Extract the (X, Y) coordinate from the center of the cell holding the provided text.  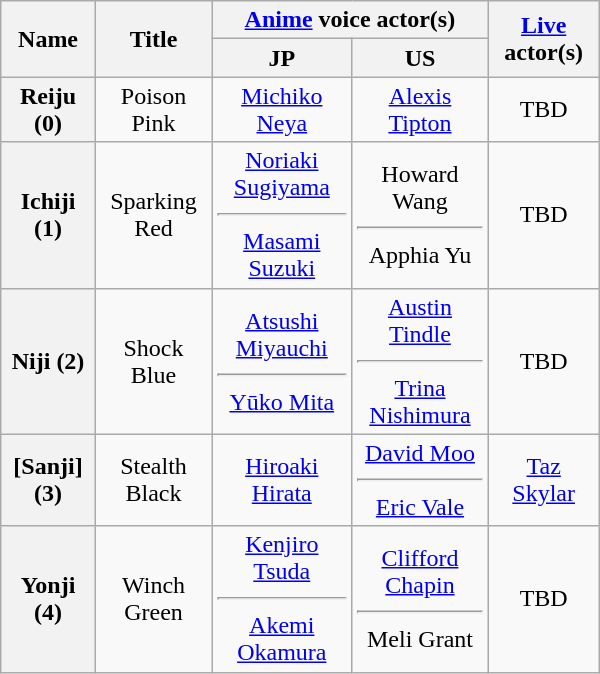
Alexis Tipton (420, 110)
Austin TindleTrina Nishimura (420, 361)
Reiju (0) (48, 110)
Howard WangApphia Yu (420, 215)
Ichiji (1) (48, 215)
Niji (2) (48, 361)
David MooEric Vale (420, 480)
Clifford ChapinMeli Grant (420, 599)
Taz Skylar (544, 480)
Hiroaki Hirata (282, 480)
[Sanji] (3) (48, 480)
Name (48, 39)
JP (282, 58)
Shock Blue (153, 361)
Noriaki SugiyamaMasami Suzuki (282, 215)
Yonji (4) (48, 599)
Anime voice actor(s) (350, 20)
Kenjiro TsudaAkemi Okamura (282, 599)
Sparking Red (153, 215)
Stealth Black (153, 480)
Winch Green (153, 599)
Poison Pink (153, 110)
Live actor(s) (544, 39)
Michiko Neya (282, 110)
US (420, 58)
Atsushi MiyauchiYūko Mita (282, 361)
Title (153, 39)
